Return the [x, y] coordinate for the center point of the cell that contains the specified text.  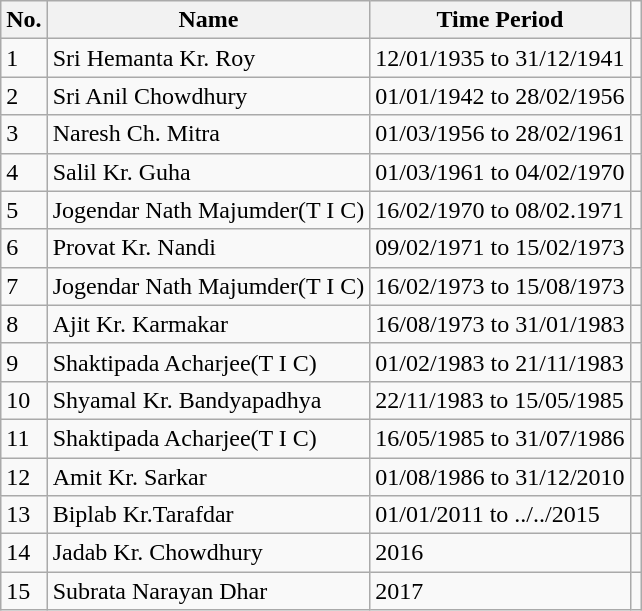
2 [24, 96]
15 [24, 591]
16/08/1973 to 31/01/1983 [500, 324]
7 [24, 286]
16/05/1985 to 31/07/1986 [500, 438]
01/01/1942 to 28/02/1956 [500, 96]
Amit Kr. Sarkar [208, 477]
9 [24, 362]
16/02/1973 to 15/08/1973 [500, 286]
Provat Kr. Nandi [208, 248]
Sri Anil Chowdhury [208, 96]
01/03/1961 to 04/02/1970 [500, 172]
Shyamal Kr. Bandyapadhya [208, 400]
Name [208, 20]
01/03/1956 to 28/02/1961 [500, 134]
1 [24, 58]
8 [24, 324]
2016 [500, 553]
11 [24, 438]
14 [24, 553]
Biplab Kr.Tarafdar [208, 515]
2017 [500, 591]
09/02/1971 to 15/02/1973 [500, 248]
4 [24, 172]
12/01/1935 to 31/12/1941 [500, 58]
12 [24, 477]
Time Period [500, 20]
01/02/1983 to 21/11/1983 [500, 362]
16/02/1970 to 08/02.1971 [500, 210]
22/11/1983 to 15/05/1985 [500, 400]
01/01/2011 to ../../2015 [500, 515]
13 [24, 515]
Salil Kr. Guha [208, 172]
5 [24, 210]
3 [24, 134]
Sri Hemanta Kr. Roy [208, 58]
10 [24, 400]
Naresh Ch. Mitra [208, 134]
01/08/1986 to 31/12/2010 [500, 477]
Ajit Kr. Karmakar [208, 324]
Jadab Kr. Chowdhury [208, 553]
Subrata Narayan Dhar [208, 591]
6 [24, 248]
No. [24, 20]
